Search for the cell housing the specified text and yield its [x, y] center coordinate. 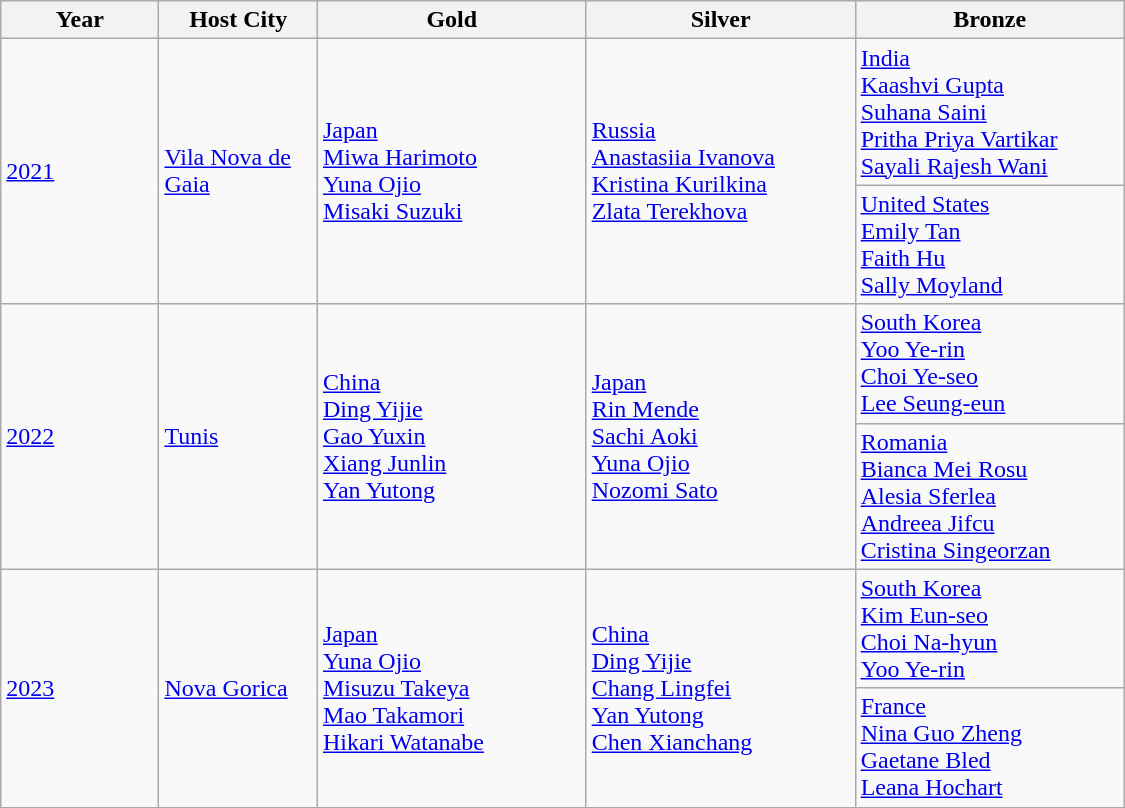
Gold [452, 20]
2022 [80, 436]
IndiaKaashvi GuptaSuhana SainiPritha Priya VartikarSayali Rajesh Wani [990, 112]
JapanRin MendeSachi AokiYuna OjioNozomi Sato [720, 436]
South KoreaKim Eun-seoChoi Na-hyunYoo Ye-rin [990, 628]
Silver [720, 20]
Host City [238, 20]
Vila Nova de Gaia [238, 172]
Year [80, 20]
Nova Gorica [238, 688]
FranceNina Guo ZhengGaetane BledLeana Hochart [990, 748]
2021 [80, 172]
2023 [80, 688]
Bronze [990, 20]
United StatesEmily TanFaith HuSally Moyland [990, 244]
Tunis [238, 436]
RomaniaBianca Mei RosuAlesia SferleaAndreea JifcuCristina Singeorzan [990, 496]
ChinaDing YijieGao YuxinXiang JunlinYan Yutong [452, 436]
South KoreaYoo Ye-rinChoi Ye-seoLee Seung-eun [990, 364]
RussiaAnastasiia IvanovaKristina KurilkinaZlata Terekhova [720, 172]
ChinaDing YijieChang LingfeiYan YutongChen Xianchang [720, 688]
JapanMiwa HarimotoYuna OjioMisaki Suzuki [452, 172]
JapanYuna OjioMisuzu TakeyaMao TakamoriHikari Watanabe [452, 688]
